From the cell containing the given text, extract its center point as (x, y) coordinate. 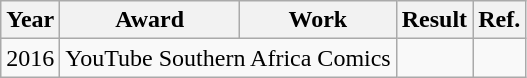
Work (318, 20)
2016 (30, 58)
Ref. (500, 20)
Award (150, 20)
Year (30, 20)
YouTube Southern Africa Comics (228, 58)
Result (434, 20)
